Return the (X, Y) coordinate for the center point of the cell that contains the specified text.  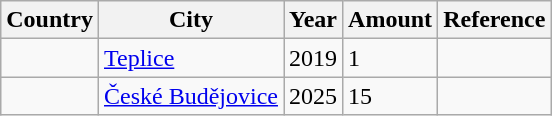
Amount (390, 20)
2019 (314, 58)
Year (314, 20)
Country (50, 20)
15 (390, 96)
1 (390, 58)
Reference (494, 20)
City (190, 20)
Teplice (190, 58)
2025 (314, 96)
České Budějovice (190, 96)
